Identify which cell holds the provided text, then report its [X, Y] central coordinate. 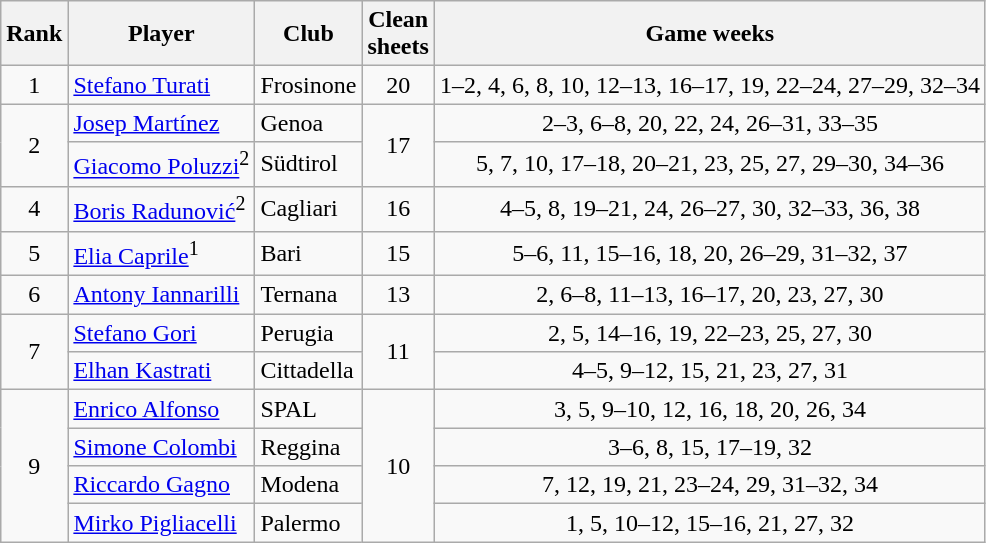
1–2, 4, 6, 8, 10, 12–13, 16–17, 19, 22–24, 27–29, 32–34 [710, 85]
16 [398, 208]
Josep Martínez [162, 123]
Stefano Turati [162, 85]
10 [398, 466]
Reggina [308, 447]
1, 5, 10–12, 15–16, 21, 27, 32 [710, 523]
SPAL [308, 409]
11 [398, 352]
9 [34, 466]
2, 6–8, 11–13, 16–17, 20, 23, 27, 30 [710, 295]
5–6, 11, 15–16, 18, 20, 26–29, 31–32, 37 [710, 254]
Enrico Alfonso [162, 409]
Elhan Kastrati [162, 371]
Club [308, 34]
7, 12, 19, 21, 23–24, 29, 31–32, 34 [710, 485]
Cittadella [308, 371]
2 [34, 146]
2–3, 6–8, 20, 22, 24, 26–31, 33–35 [710, 123]
4–5, 9–12, 15, 21, 23, 27, 31 [710, 371]
Antony Iannarilli [162, 295]
1 [34, 85]
Cleansheets [398, 34]
4 [34, 208]
4–5, 8, 19–21, 24, 26–27, 30, 32–33, 36, 38 [710, 208]
Simone Colombi [162, 447]
17 [398, 146]
Elia Caprile1 [162, 254]
Boris Radunović2 [162, 208]
7 [34, 352]
Player [162, 34]
20 [398, 85]
Perugia [308, 333]
5 [34, 254]
Game weeks [710, 34]
5, 7, 10, 17–18, 20–21, 23, 25, 27, 29–30, 34–36 [710, 164]
Cagliari [308, 208]
Riccardo Gagno [162, 485]
13 [398, 295]
Rank [34, 34]
Palermo [308, 523]
Frosinone [308, 85]
Modena [308, 485]
3, 5, 9–10, 12, 16, 18, 20, 26, 34 [710, 409]
Genoa [308, 123]
3–6, 8, 15, 17–19, 32 [710, 447]
15 [398, 254]
Stefano Gori [162, 333]
Giacomo Poluzzi2 [162, 164]
6 [34, 295]
Mirko Pigliacelli [162, 523]
Südtirol [308, 164]
Ternana [308, 295]
2, 5, 14–16, 19, 22–23, 25, 27, 30 [710, 333]
Bari [308, 254]
